Extract the (x, y) coordinate from the center of the cell holding the provided text.  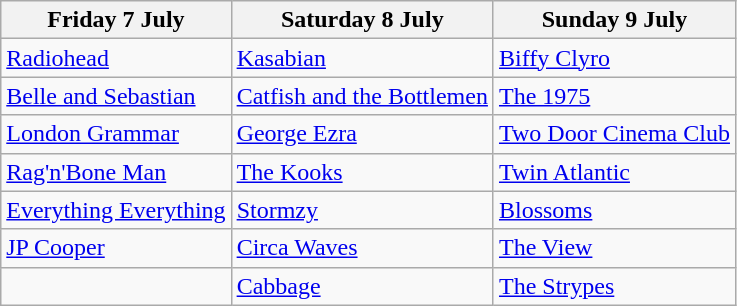
Circa Waves (362, 248)
The Kooks (362, 172)
Two Door Cinema Club (614, 134)
Stormzy (362, 210)
Kasabian (362, 58)
Blossoms (614, 210)
Friday 7 July (116, 20)
The View (614, 248)
Saturday 8 July (362, 20)
The 1975 (614, 96)
Radiohead (116, 58)
Belle and Sebastian (116, 96)
JP Cooper (116, 248)
London Grammar (116, 134)
Catfish and the Bottlemen (362, 96)
Everything Everything (116, 210)
The Strypes (614, 286)
Twin Atlantic (614, 172)
Sunday 9 July (614, 20)
George Ezra (362, 134)
Biffy Clyro (614, 58)
Rag'n'Bone Man (116, 172)
Cabbage (362, 286)
